Provide the (x, y) coordinate of the cell's center where the given text is located.  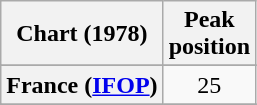
Peakposition (209, 34)
Chart (1978) (82, 34)
France (IFOP) (82, 85)
25 (209, 85)
